Return (x, y) of the center of cell containing provided text 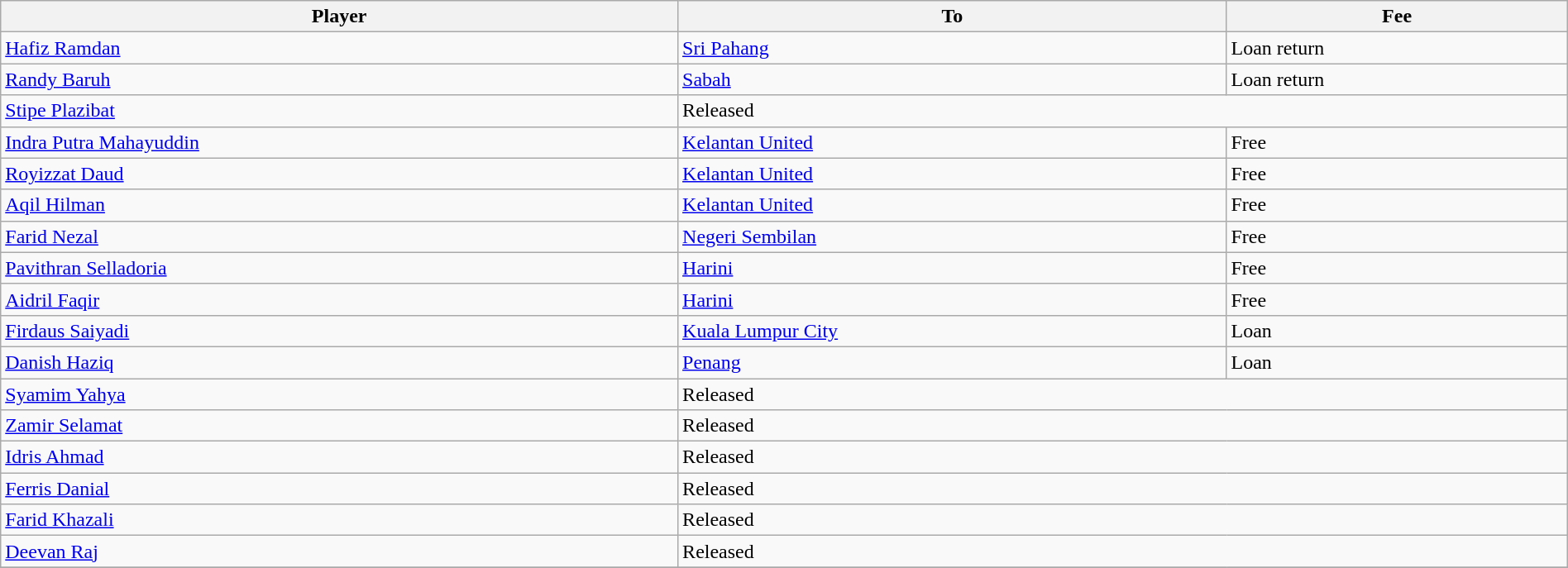
Indra Putra Mahayuddin (339, 142)
Randy Baruh (339, 79)
Farid Khazali (339, 520)
Sri Pahang (953, 48)
Pavithran Selladoria (339, 268)
Hafiz Ramdan (339, 48)
Danish Haziq (339, 362)
Idris Ahmad (339, 457)
Firdaus Saiyadi (339, 331)
To (953, 17)
Ferris Danial (339, 489)
Fee (1397, 17)
Aidril Faqir (339, 299)
Sabah (953, 79)
Negeri Sembilan (953, 236)
Royizzat Daud (339, 174)
Stipe Plazibat (339, 111)
Zamir Selamat (339, 426)
Aqil Hilman (339, 205)
Syamim Yahya (339, 394)
Player (339, 17)
Deevan Raj (339, 551)
Penang (953, 362)
Farid Nezal (339, 236)
Kuala Lumpur City (953, 331)
